Pinpoint the cell where the given text exists, returning its (X, Y) midpoint coordinate. 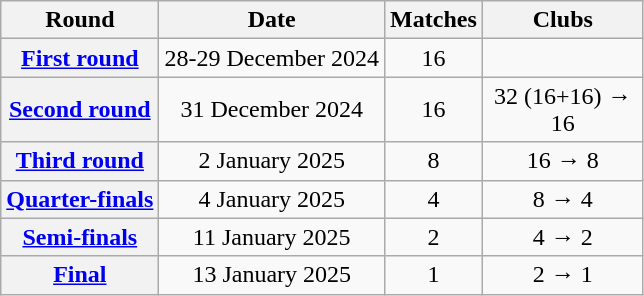
Third round (80, 161)
2 (434, 237)
4 January 2025 (272, 199)
28-29 December 2024 (272, 58)
4 → 2 (562, 237)
4 (434, 199)
16 → 8 (562, 161)
Second round (80, 110)
2 → 1 (562, 275)
First round (80, 58)
32 (16+16) → 16 (562, 110)
Matches (434, 20)
8 (434, 161)
Date (272, 20)
Semi-finals (80, 237)
Final (80, 275)
Clubs (562, 20)
Quarter-finals (80, 199)
31 December 2024 (272, 110)
2 January 2025 (272, 161)
11 January 2025 (272, 237)
1 (434, 275)
Round (80, 20)
13 January 2025 (272, 275)
8 → 4 (562, 199)
